From the cell containing the given text, extract its center point as [X, Y] coordinate. 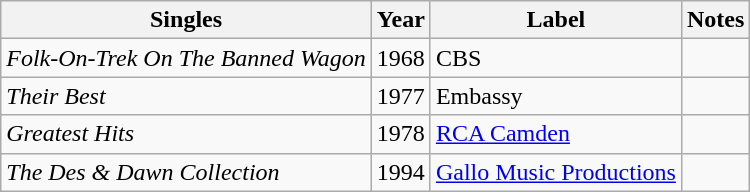
Year [400, 20]
1977 [400, 96]
Gallo Music Productions [556, 172]
CBS [556, 58]
Greatest Hits [186, 134]
Their Best [186, 96]
Embassy [556, 96]
1968 [400, 58]
Label [556, 20]
1978 [400, 134]
RCA Camden [556, 134]
The Des & Dawn Collection [186, 172]
Folk-On-Trek On The Banned Wagon [186, 58]
Singles [186, 20]
1994 [400, 172]
Notes [715, 20]
